Determine the (x, y) coordinate at the center of the cell enclosing the given text.  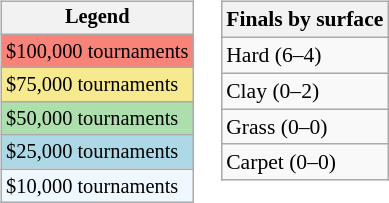
Hard (6–4) (304, 55)
Finals by surface (304, 20)
$10,000 tournaments (97, 186)
$100,000 tournaments (97, 51)
Carpet (0–0) (304, 162)
$75,000 tournaments (97, 85)
Legend (97, 18)
$50,000 tournaments (97, 119)
Clay (0–2) (304, 91)
$25,000 tournaments (97, 152)
Grass (0–0) (304, 127)
